Return the [X, Y] coordinate for the center point of the cell that contains the specified text.  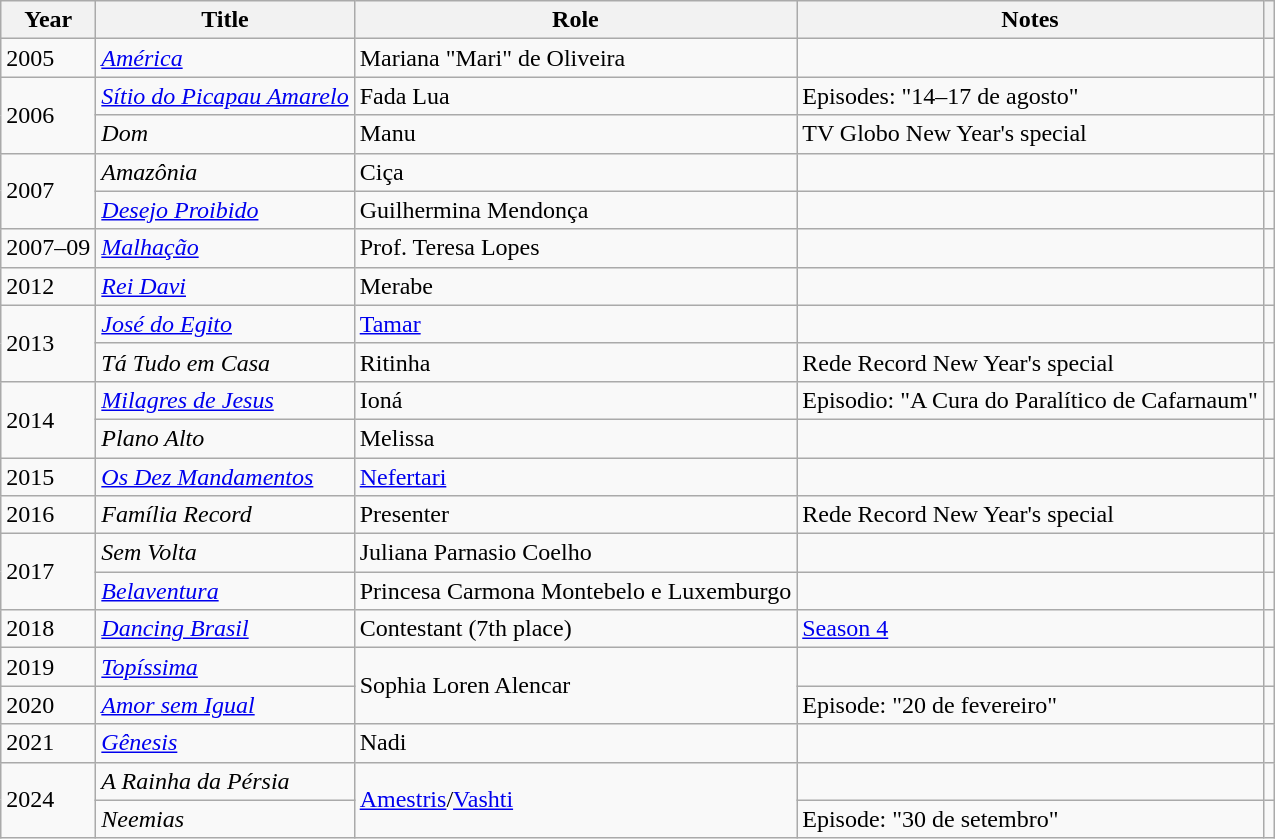
Topíssima [225, 667]
Desejo Proibido [225, 210]
Ioná [576, 400]
José do Egito [225, 324]
2015 [48, 477]
Nadi [576, 743]
2007–09 [48, 248]
Role [576, 20]
Manu [576, 134]
Amestris/Vashti [576, 800]
Prof. Teresa Lopes [576, 248]
Notes [1030, 20]
Sem Volta [225, 553]
2018 [48, 629]
Episodio: "A Cura do Paralítico de Cafarnaum" [1030, 400]
2017 [48, 572]
2013 [48, 343]
Year [48, 20]
Episodes: "14–17 de agosto" [1030, 96]
Princesa Carmona Montebelo e Luxemburgo [576, 591]
Amazônia [225, 172]
Ritinha [576, 362]
2016 [48, 515]
2024 [48, 800]
Família Record [225, 515]
Rei Davi [225, 286]
Nefertari [576, 477]
Episode: "30 de setembro" [1030, 819]
Neemias [225, 819]
2021 [48, 743]
Gênesis [225, 743]
A Rainha da Pérsia [225, 781]
Season 4 [1030, 629]
América [225, 58]
Merabe [576, 286]
Juliana Parnasio Coelho [576, 553]
Amor sem Igual [225, 705]
Sophia Loren Alencar [576, 686]
Title [225, 20]
2005 [48, 58]
2012 [48, 286]
Fada Lua [576, 96]
Ciça [576, 172]
2006 [48, 115]
Plano Alto [225, 438]
Malhação [225, 248]
2014 [48, 419]
Guilhermina Mendonça [576, 210]
Milagres de Jesus [225, 400]
Melissa [576, 438]
Tá Tudo em Casa [225, 362]
Belaventura [225, 591]
Contestant (7th place) [576, 629]
Presenter [576, 515]
Mariana "Mari" de Oliveira [576, 58]
Sítio do Picapau Amarelo [225, 96]
2019 [48, 667]
Dom [225, 134]
Tamar [576, 324]
Episode: "20 de fevereiro" [1030, 705]
Dancing Brasil [225, 629]
TV Globo New Year's special [1030, 134]
Os Dez Mandamentos [225, 477]
2007 [48, 191]
2020 [48, 705]
